Provide the (X, Y) coordinate of the cell's center where the given text is located.  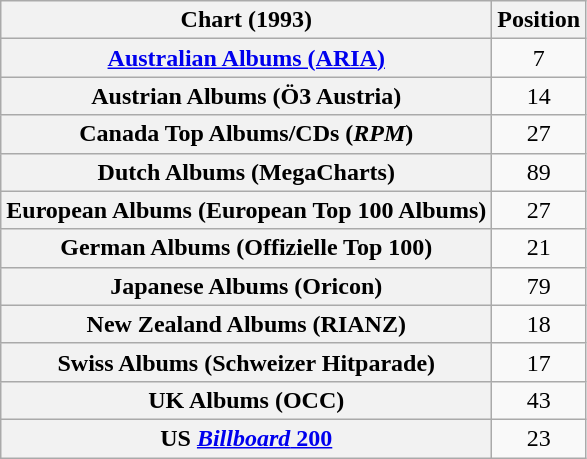
Australian Albums (ARIA) (246, 58)
Japanese Albums (Oricon) (246, 286)
New Zealand Albums (RIANZ) (246, 324)
Swiss Albums (Schweizer Hitparade) (246, 362)
European Albums (European Top 100 Albums) (246, 210)
43 (539, 400)
17 (539, 362)
7 (539, 58)
23 (539, 438)
Position (539, 20)
Canada Top Albums/CDs (RPM) (246, 134)
79 (539, 286)
14 (539, 96)
Dutch Albums (MegaCharts) (246, 172)
Chart (1993) (246, 20)
Austrian Albums (Ö3 Austria) (246, 96)
UK Albums (OCC) (246, 400)
18 (539, 324)
German Albums (Offizielle Top 100) (246, 248)
US Billboard 200 (246, 438)
89 (539, 172)
21 (539, 248)
